Search for the cell housing the specified text and yield its [X, Y] center coordinate. 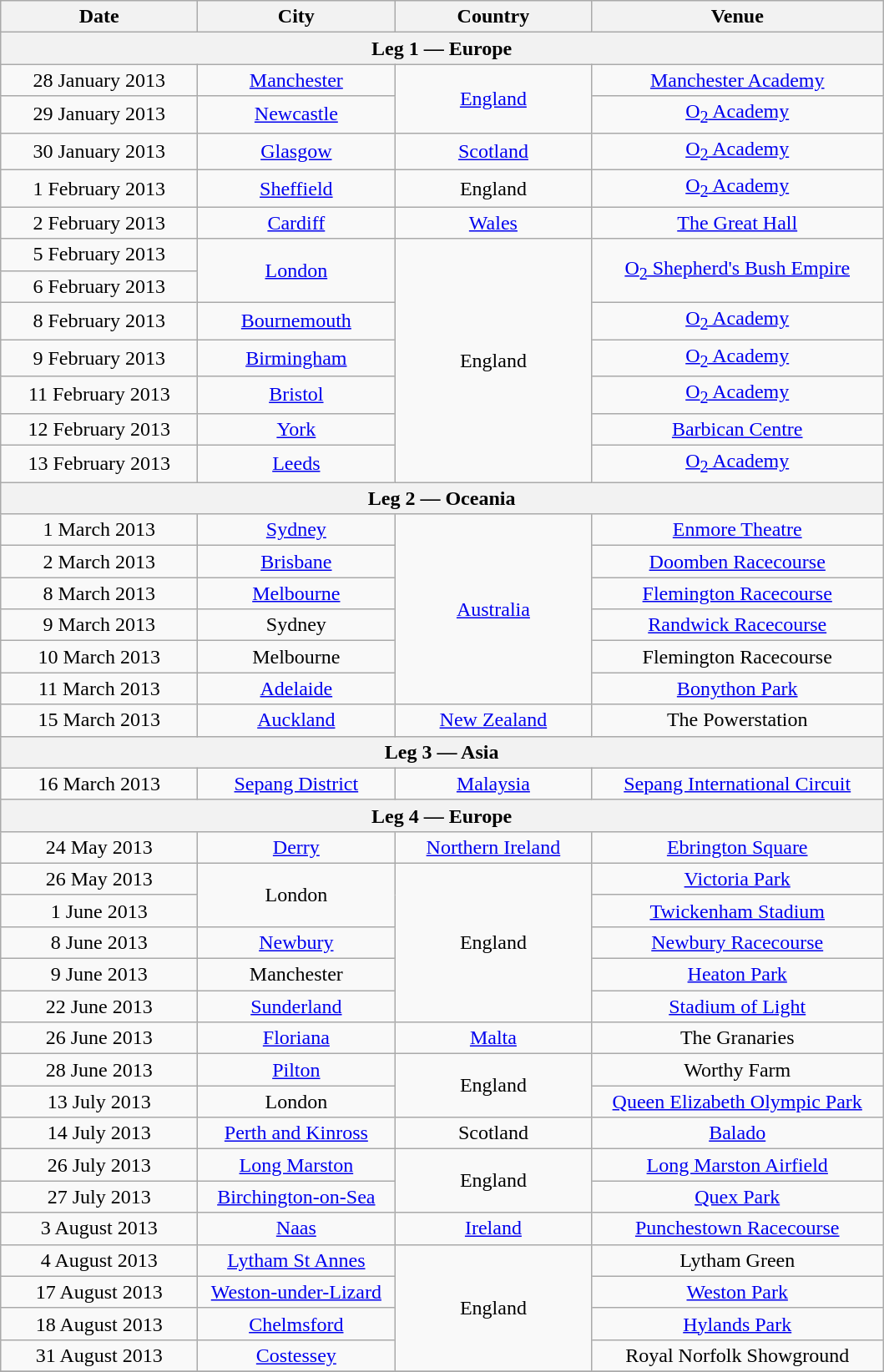
Hylands Park [738, 1324]
O2 Shepherd's Bush Empire [738, 270]
1 March 2013 [99, 530]
Brisbane [296, 562]
Newbury [296, 942]
Adelaide [296, 689]
2 March 2013 [99, 562]
4 August 2013 [99, 1260]
17 August 2013 [99, 1292]
Date [99, 17]
13 July 2013 [99, 1102]
Balado [738, 1133]
8 March 2013 [99, 593]
Doomben Racecourse [738, 562]
8 February 2013 [99, 320]
Heaton Park [738, 975]
Enmore Theatre [738, 530]
Lytham Green [738, 1260]
Country [493, 17]
Sepang International Circuit [738, 784]
8 June 2013 [99, 942]
Costessey [296, 1355]
Perth and Kinross [296, 1133]
27 July 2013 [99, 1197]
Stadium of Light [738, 1006]
Randwick Racecourse [738, 625]
Twickenham Stadium [738, 910]
Venue [738, 17]
Sunderland [296, 1006]
Bonython Park [738, 689]
13 February 2013 [99, 463]
Bristol [296, 395]
14 July 2013 [99, 1133]
15 March 2013 [99, 720]
Royal Norfolk Showground [738, 1355]
Leeds [296, 463]
Long Marston Airfield [738, 1165]
Sheffield [296, 189]
22 June 2013 [99, 1006]
6 February 2013 [99, 286]
Newbury Racecourse [738, 942]
Malta [493, 1038]
3 August 2013 [99, 1228]
Leg 2 — Oceania [442, 498]
Long Marston [296, 1165]
10 March 2013 [99, 657]
Worthy Farm [738, 1070]
26 May 2013 [99, 879]
Quex Park [738, 1197]
26 June 2013 [99, 1038]
9 March 2013 [99, 625]
Weston Park [738, 1292]
Bournemouth [296, 320]
1 June 2013 [99, 910]
Naas [296, 1228]
28 January 2013 [99, 80]
18 August 2013 [99, 1324]
26 July 2013 [99, 1165]
24 May 2013 [99, 847]
Newcastle [296, 114]
York [296, 429]
Birchington-on-Sea [296, 1197]
The Granaries [738, 1038]
28 June 2013 [99, 1070]
Punchestown Racecourse [738, 1228]
30 January 2013 [99, 151]
Northern Ireland [493, 847]
1 February 2013 [99, 189]
City [296, 17]
Malaysia [493, 784]
Manchester Academy [738, 80]
Lytham St Annes [296, 1260]
Auckland [296, 720]
The Great Hall [738, 223]
Floriana [296, 1038]
Ebrington Square [738, 847]
5 February 2013 [99, 255]
Ireland [493, 1228]
New Zealand [493, 720]
Weston-under-Lizard [296, 1292]
Barbican Centre [738, 429]
Leg 4 — Europe [442, 815]
Derry [296, 847]
9 February 2013 [99, 357]
Pilton [296, 1070]
11 March 2013 [99, 689]
31 August 2013 [99, 1355]
Wales [493, 223]
29 January 2013 [99, 114]
Chelmsford [296, 1324]
Sepang District [296, 784]
Leg 3 — Asia [442, 752]
Leg 1 — Europe [442, 48]
11 February 2013 [99, 395]
Birmingham [296, 357]
2 February 2013 [99, 223]
Glasgow [296, 151]
16 March 2013 [99, 784]
Australia [493, 609]
9 June 2013 [99, 975]
Cardiff [296, 223]
The Powerstation [738, 720]
12 February 2013 [99, 429]
Queen Elizabeth Olympic Park [738, 1102]
Victoria Park [738, 879]
